Provide the (X, Y) coordinate of the cell's center where the given text is located.  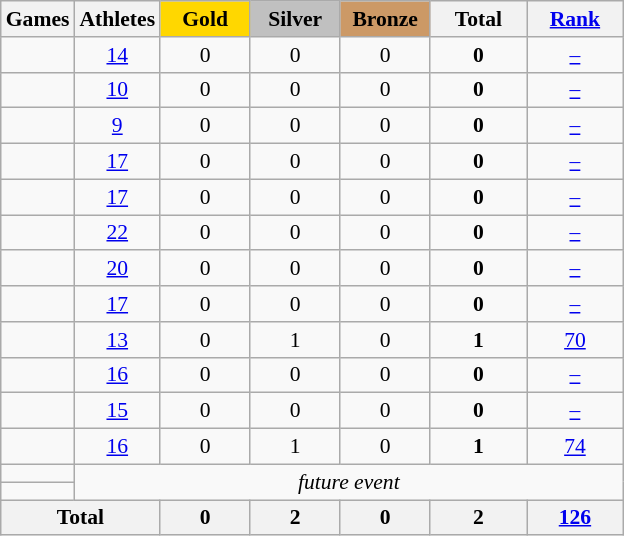
74 (576, 447)
14 (117, 55)
future event (348, 482)
20 (117, 269)
70 (576, 340)
Rank (576, 19)
22 (117, 233)
10 (117, 90)
13 (117, 340)
Games (38, 19)
15 (117, 411)
126 (576, 518)
Silver (295, 19)
9 (117, 126)
Athletes (117, 19)
Bronze (385, 19)
Gold (205, 19)
